Return the [x, y] coordinate for the center point of the cell that contains the specified text.  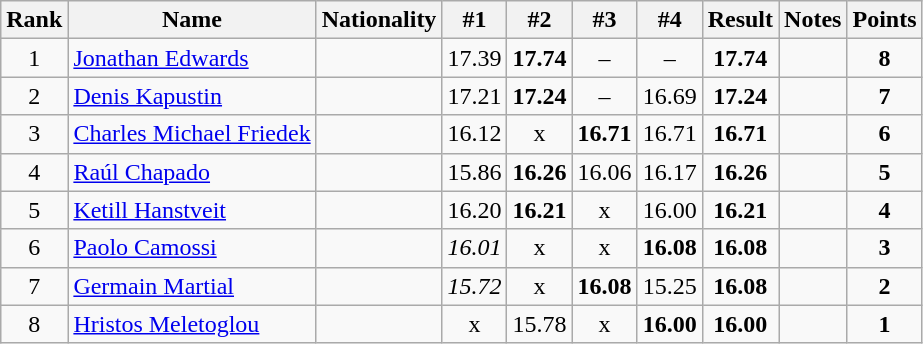
Rank [34, 20]
#2 [540, 20]
#1 [474, 20]
Paolo Camossi [192, 248]
15.72 [474, 286]
15.25 [670, 286]
Hristos Meletoglou [192, 324]
16.06 [604, 172]
#3 [604, 20]
16.17 [670, 172]
15.78 [540, 324]
Jonathan Edwards [192, 58]
Ketill Hanstveit [192, 210]
17.39 [474, 58]
Nationality [379, 20]
Name [192, 20]
#4 [670, 20]
17.21 [474, 96]
Notes [813, 20]
15.86 [474, 172]
Result [740, 20]
16.69 [670, 96]
Germain Martial [192, 286]
Denis Kapustin [192, 96]
Points [884, 20]
Raúl Chapado [192, 172]
16.01 [474, 248]
16.20 [474, 210]
16.12 [474, 134]
Charles Michael Friedek [192, 134]
